For the text-containing cell, return its midpoint in [X, Y] coordinate format. 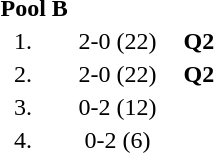
0-2 (12) [118, 107]
